From the cell containing the given text, extract its center point as (X, Y) coordinate. 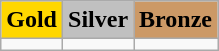
Bronze (176, 20)
Gold (32, 20)
Silver (98, 20)
